Capture the cell that displays the provided text and extract its (x, y) central coordinate. 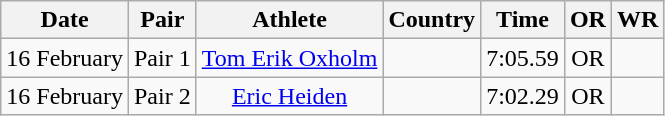
Tom Erik Oxholm (290, 58)
7:02.29 (523, 96)
Pair (162, 20)
Pair 2 (162, 96)
Eric Heiden (290, 96)
Date (65, 20)
Athlete (290, 20)
Country (432, 20)
7:05.59 (523, 58)
Time (523, 20)
Pair 1 (162, 58)
WR (637, 20)
